Search for the cell housing the specified text and yield its [x, y] center coordinate. 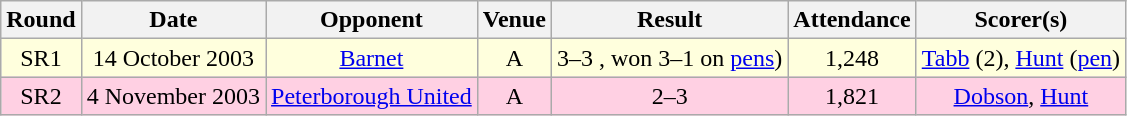
Result [669, 20]
Tabb (2), Hunt (pen) [1020, 58]
4 November 2003 [173, 96]
Venue [514, 20]
Attendance [852, 20]
Barnet [372, 58]
Peterborough United [372, 96]
Round [41, 20]
SR1 [41, 58]
1,821 [852, 96]
14 October 2003 [173, 58]
3–3 , won 3–1 on pens) [669, 58]
Dobson, Hunt [1020, 96]
Date [173, 20]
SR2 [41, 96]
Scorer(s) [1020, 20]
Opponent [372, 20]
1,248 [852, 58]
2–3 [669, 96]
